Identify which cell holds the provided text, then report its (x, y) central coordinate. 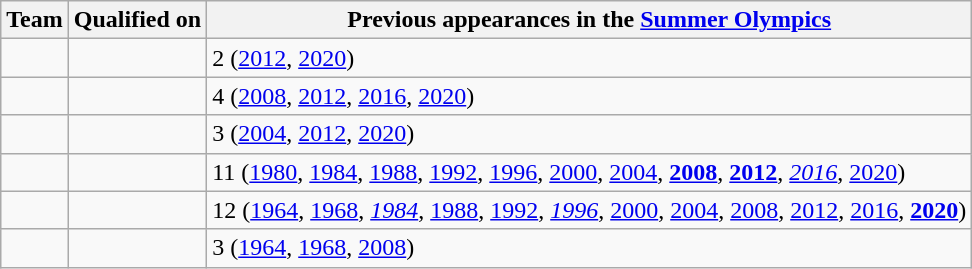
3 (2004, 2012, 2020) (590, 134)
12 (1964, 1968, 1984, 1988, 1992, 1996, 2000, 2004, 2008, 2012, 2016, 2020) (590, 210)
2 (2012, 2020) (590, 58)
Qualified on (137, 20)
Team (35, 20)
Previous appearances in the Summer Olympics (590, 20)
11 (1980, 1984, 1988, 1992, 1996, 2000, 2004, 2008, 2012, 2016, 2020) (590, 172)
3 (1964, 1968, 2008) (590, 248)
4 (2008, 2012, 2016, 2020) (590, 96)
